Detect which cell encompasses the target text, then output its (x, y) center coordinate. 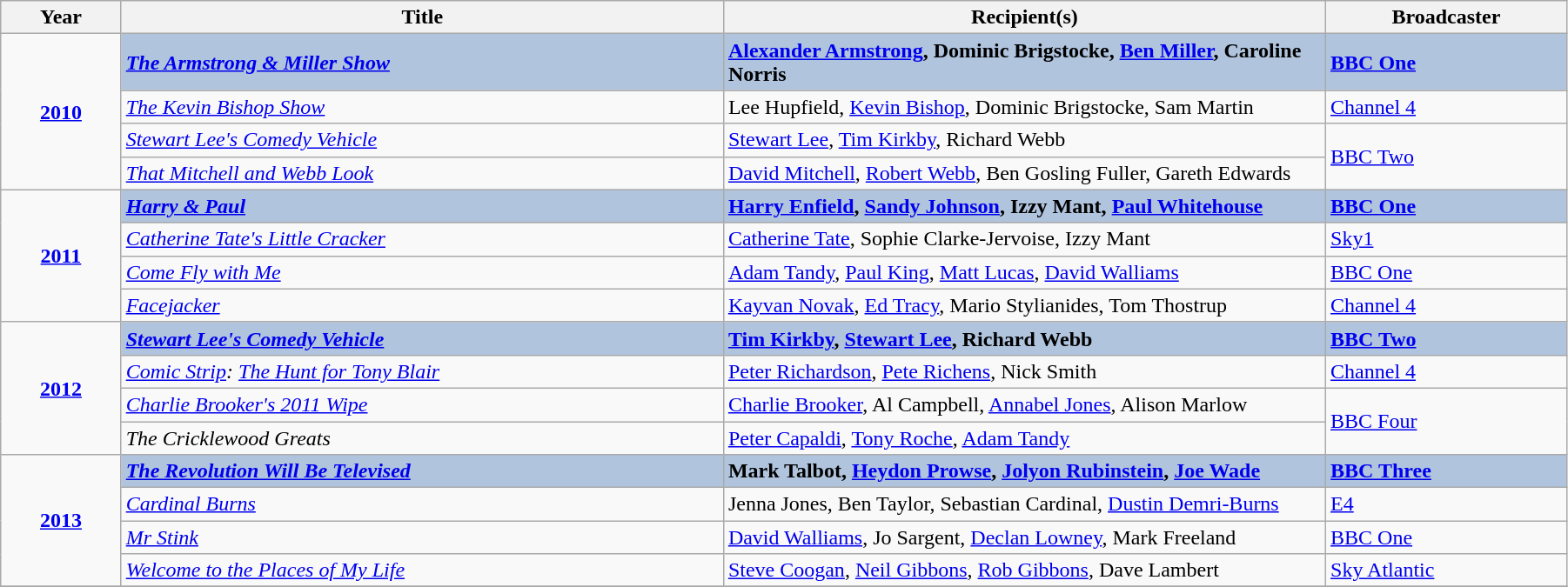
That Mitchell and Webb Look (422, 173)
Alexander Armstrong, Dominic Brigstocke, Ben Miller, Caroline Norris (1024, 63)
Mark Talbot, Heydon Prowse, Jolyon Rubinstein, Joe Wade (1024, 471)
Charlie Brooker, Al Campbell, Annabel Jones, Alison Marlow (1024, 404)
Catherine Tate, Sophie Clarke-Jervoise, Izzy Mant (1024, 239)
Year (61, 17)
Steve Coogan, Neil Gibbons, Rob Gibbons, Dave Lambert (1024, 570)
Comic Strip: The Hunt for Tony Blair (422, 371)
Sky1 (1446, 239)
2013 (61, 521)
Sky Atlantic (1446, 570)
Catherine Tate's Little Cracker (422, 239)
Mr Stink (422, 537)
BBC Three (1446, 471)
David Mitchell, Robert Webb, Ben Gosling Fuller, Gareth Edwards (1024, 173)
Cardinal Burns (422, 504)
Peter Capaldi, Tony Roche, Adam Tandy (1024, 437)
BBC Four (1446, 421)
Adam Tandy, Paul King, Matt Lucas, David Walliams (1024, 272)
David Walliams, Jo Sargent, Declan Lowney, Mark Freeland (1024, 537)
The Cricklewood Greats (422, 437)
Kayvan Novak, Ed Tracy, Mario Stylianides, Tom Thostrup (1024, 305)
Peter Richardson, Pete Richens, Nick Smith (1024, 371)
The Armstrong & Miller Show (422, 63)
Lee Hupfield, Kevin Bishop, Dominic Brigstocke, Sam Martin (1024, 107)
2011 (61, 256)
The Revolution Will Be Televised (422, 471)
Come Fly with Me (422, 272)
Welcome to the Places of My Life (422, 570)
2010 (61, 111)
Facejacker (422, 305)
Recipient(s) (1024, 17)
Stewart Lee, Tim Kirkby, Richard Webb (1024, 140)
Broadcaster (1446, 17)
The Kevin Bishop Show (422, 107)
Jenna Jones, Ben Taylor, Sebastian Cardinal, Dustin Demri-Burns (1024, 504)
E4 (1446, 504)
2012 (61, 388)
Harry & Paul (422, 206)
Charlie Brooker's 2011 Wipe (422, 404)
Tim Kirkby, Stewart Lee, Richard Webb (1024, 338)
Title (422, 17)
Harry Enfield, Sandy Johnson, Izzy Mant, Paul Whitehouse (1024, 206)
